Detect which cell encompasses the target text, then output its (X, Y) center coordinate. 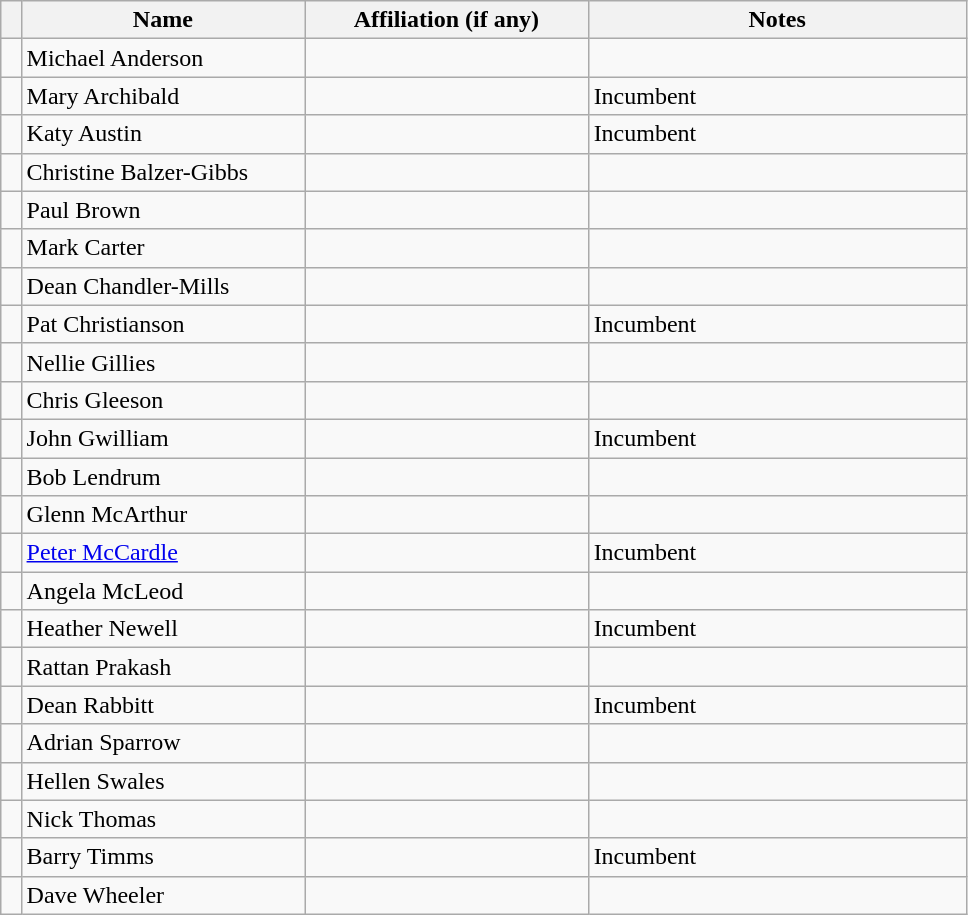
Paul Brown (163, 210)
Name (163, 20)
Peter McCardle (163, 553)
Pat Christianson (163, 324)
Chris Gleeson (163, 400)
Glenn McArthur (163, 515)
Notes (777, 20)
Mary Archibald (163, 96)
Angela McLeod (163, 591)
Hellen Swales (163, 781)
Rattan Prakash (163, 667)
John Gwilliam (163, 438)
Bob Lendrum (163, 477)
Nick Thomas (163, 819)
Heather Newell (163, 629)
Katy Austin (163, 134)
Dean Rabbitt (163, 705)
Michael Anderson (163, 58)
Barry Timms (163, 857)
Affiliation (if any) (447, 20)
Nellie Gillies (163, 362)
Christine Balzer-Gibbs (163, 172)
Dean Chandler-Mills (163, 286)
Adrian Sparrow (163, 743)
Mark Carter (163, 248)
Dave Wheeler (163, 895)
